Pinpoint the cell where the given text exists, returning its [x, y] midpoint coordinate. 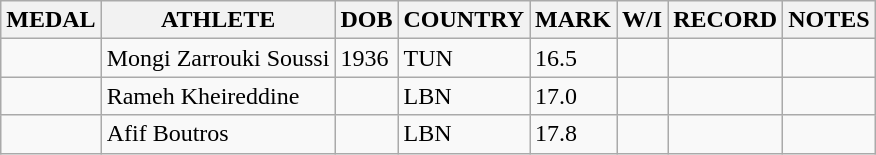
Mongi Zarrouki Soussi [218, 58]
17.0 [574, 96]
COUNTRY [464, 20]
16.5 [574, 58]
TUN [464, 58]
MEDAL [51, 20]
17.8 [574, 134]
ATHLETE [218, 20]
Rameh Kheireddine [218, 96]
DOB [366, 20]
MARK [574, 20]
W/I [642, 20]
NOTES [829, 20]
Afif Boutros [218, 134]
1936 [366, 58]
RECORD [726, 20]
